Determine the [X, Y] coordinate at the center of the cell enclosing the given text.  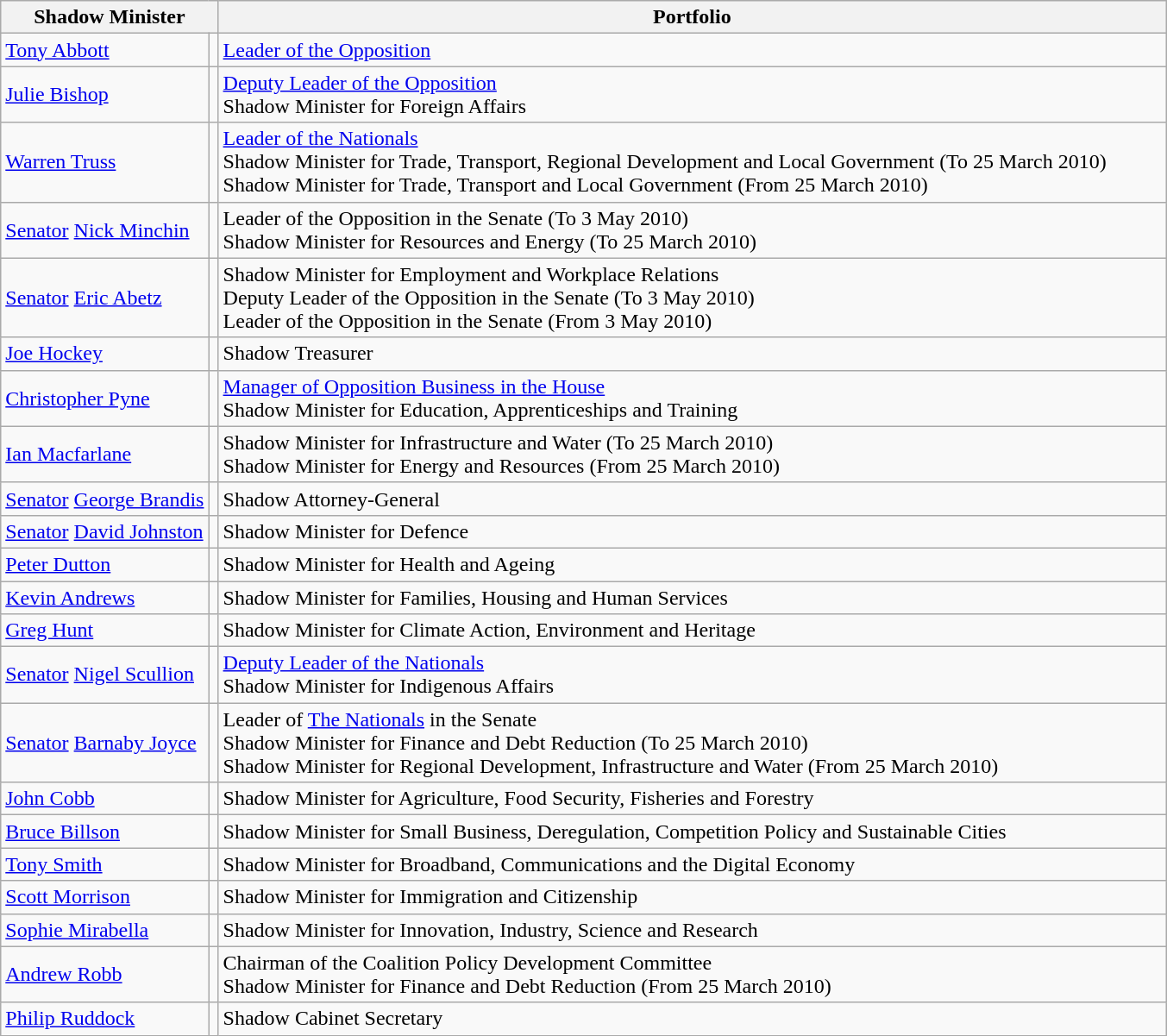
Deputy Leader of the OppositionShadow Minister for Foreign Affairs [692, 95]
Warren Truss [105, 162]
Tony Abbott [105, 50]
Shadow Treasurer [692, 354]
Leader of the Opposition [692, 50]
Joe Hockey [105, 354]
Senator Barnaby Joyce [105, 743]
Shadow Minister [110, 17]
Deputy Leader of the NationalsShadow Minister for Indigenous Affairs [692, 675]
John Cobb [105, 799]
Philip Ruddock [105, 1019]
Leader of the Opposition in the Senate (To 3 May 2010)Shadow Minister for Resources and Energy (To 25 March 2010) [692, 229]
Tony Smith [105, 864]
Chairman of the Coalition Policy Development CommitteeShadow Minister for Finance and Debt Reduction (From 25 March 2010) [692, 975]
Shadow Minister for Climate Action, Environment and Heritage [692, 631]
Shadow Minister for Small Business, Deregulation, Competition Policy and Sustainable Cities [692, 832]
Scott Morrison [105, 897]
Shadow Attorney-General [692, 499]
Kevin Andrews [105, 598]
Shadow Minister for Health and Ageing [692, 564]
Ian Macfarlane [105, 454]
Bruce Billson [105, 832]
Portfolio [692, 17]
Shadow Minister for Defence [692, 531]
Shadow Minister for Broadband, Communications and the Digital Economy [692, 864]
Sophie Mirabella [105, 930]
Shadow Minister for Innovation, Industry, Science and Research [692, 930]
Manager of Opposition Business in the HouseShadow Minister for Education, Apprenticeships and Training [692, 399]
Christopher Pyne [105, 399]
Greg Hunt [105, 631]
Peter Dutton [105, 564]
Senator David Johnston [105, 531]
Shadow Minister for Agriculture, Food Security, Fisheries and Forestry [692, 799]
Senator George Brandis [105, 499]
Shadow Cabinet Secretary [692, 1019]
Shadow Minister for Immigration and Citizenship [692, 897]
Senator Nigel Scullion [105, 675]
Senator Eric Abetz [105, 298]
Andrew Robb [105, 975]
Shadow Minister for Infrastructure and Water (To 25 March 2010)Shadow Minister for Energy and Resources (From 25 March 2010) [692, 454]
Julie Bishop [105, 95]
Senator Nick Minchin [105, 229]
Shadow Minister for Families, Housing and Human Services [692, 598]
